Locate the cell with the specified text and output its [x, y] center coordinate. 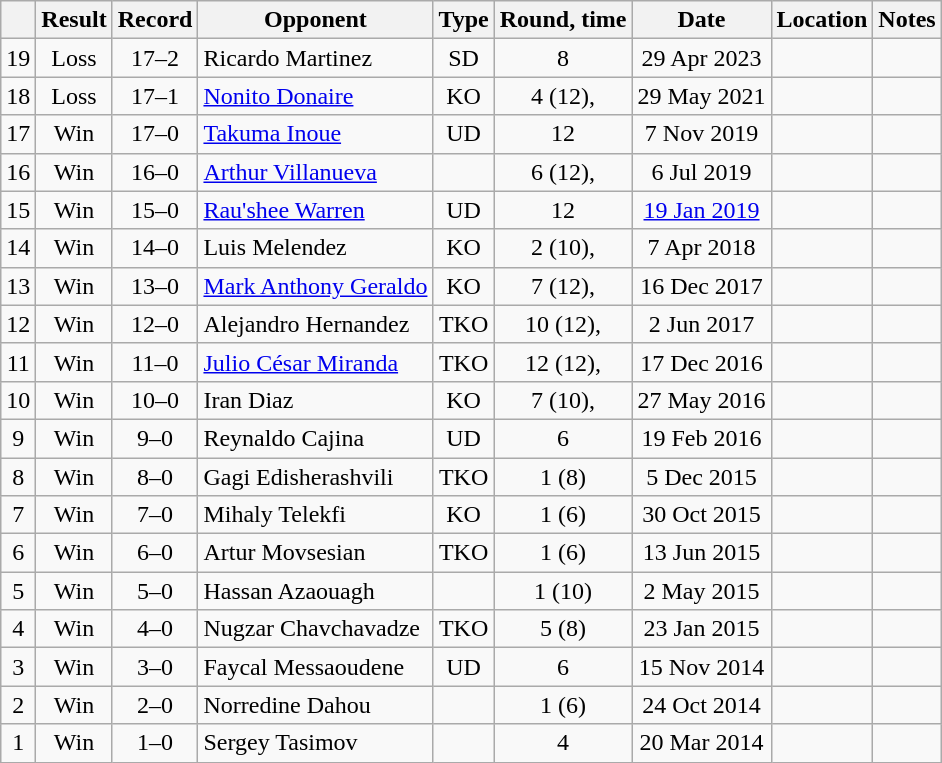
Norredine Dahou [316, 705]
Notes [907, 20]
2 Jun 2017 [702, 324]
6–0 [155, 553]
19 Feb 2016 [702, 438]
29 May 2021 [702, 96]
2 [18, 705]
12 (12), [563, 362]
SD [464, 58]
19 Jan 2019 [702, 210]
9 [18, 438]
2 (10), [563, 248]
6 Jul 2019 [702, 172]
29 Apr 2023 [702, 58]
Nonito Donaire [316, 96]
Result [74, 20]
17 [18, 134]
1 [18, 743]
Opponent [316, 20]
Hassan Azaouagh [316, 591]
Location [822, 20]
4 (12), [563, 96]
Julio César Miranda [316, 362]
13 Jun 2015 [702, 553]
10 (12), [563, 324]
Sergey Tasimov [316, 743]
Gagi Edisherashvili [316, 477]
11–0 [155, 362]
2 May 2015 [702, 591]
6 (12), [563, 172]
3–0 [155, 667]
Takuma Inoue [316, 134]
11 [18, 362]
7 [18, 515]
14–0 [155, 248]
27 May 2016 [702, 400]
5 Dec 2015 [702, 477]
10–0 [155, 400]
1–0 [155, 743]
13 [18, 286]
13–0 [155, 286]
5–0 [155, 591]
30 Oct 2015 [702, 515]
17–2 [155, 58]
24 Oct 2014 [702, 705]
14 [18, 248]
17–0 [155, 134]
2–0 [155, 705]
5 (8) [563, 629]
Faycal Messaoudene [316, 667]
Iran Diaz [316, 400]
Artur Movsesian [316, 553]
Date [702, 20]
Luis Melendez [316, 248]
20 Mar 2014 [702, 743]
4–0 [155, 629]
Alejandro Hernandez [316, 324]
1 (10) [563, 591]
19 [18, 58]
10 [18, 400]
8–0 [155, 477]
7 (10), [563, 400]
9–0 [155, 438]
17 Dec 2016 [702, 362]
Type [464, 20]
7–0 [155, 515]
Mihaly Telekfi [316, 515]
23 Jan 2015 [702, 629]
7 Nov 2019 [702, 134]
18 [18, 96]
16–0 [155, 172]
Reynaldo Cajina [316, 438]
17–1 [155, 96]
Round, time [563, 20]
Ricardo Martinez [316, 58]
12–0 [155, 324]
1 (8) [563, 477]
Record [155, 20]
Mark Anthony Geraldo [316, 286]
15–0 [155, 210]
15 [18, 210]
16 Dec 2017 [702, 286]
5 [18, 591]
7 (12), [563, 286]
Arthur Villanueva [316, 172]
Nugzar Chavchavadze [316, 629]
7 Apr 2018 [702, 248]
3 [18, 667]
16 [18, 172]
15 Nov 2014 [702, 667]
Rau'shee Warren [316, 210]
